Locate the cell with the specified text and output its (x, y) center coordinate. 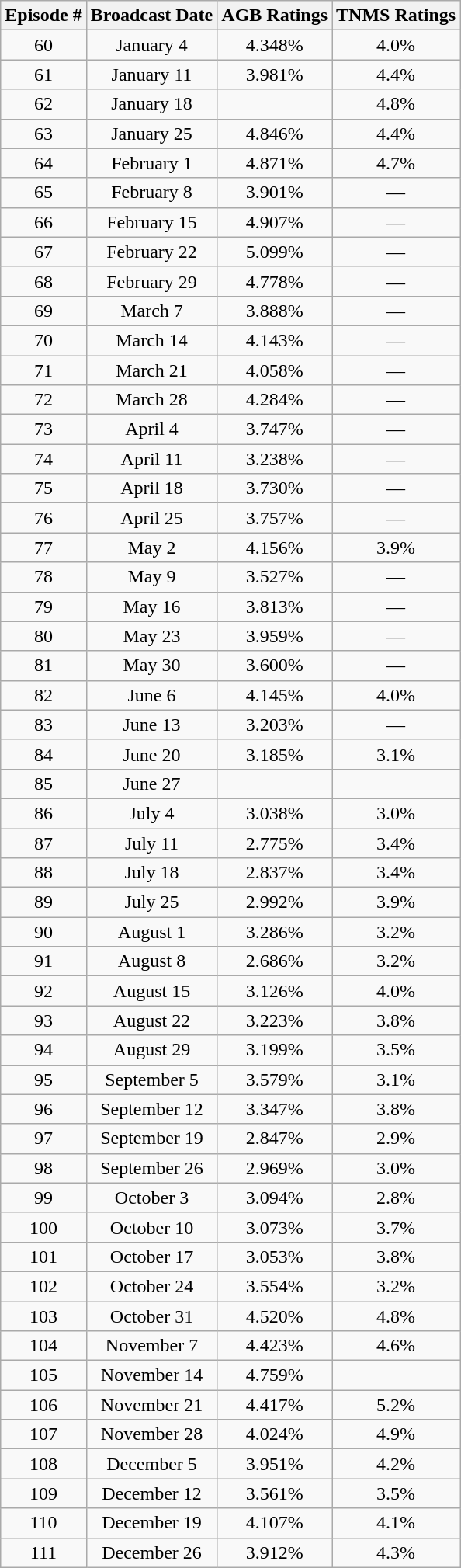
March 21 (152, 370)
102 (43, 1286)
3.286% (275, 932)
4.520% (275, 1316)
November 14 (152, 1375)
93 (43, 1020)
December 12 (152, 1493)
3.912% (275, 1552)
109 (43, 1493)
3.223% (275, 1020)
4.417% (275, 1405)
75 (43, 488)
4.145% (275, 695)
June 13 (152, 725)
December 19 (152, 1523)
95 (43, 1080)
September 5 (152, 1080)
August 8 (152, 961)
69 (43, 311)
October 24 (152, 1286)
3.038% (275, 813)
4.871% (275, 163)
3.554% (275, 1286)
2.686% (275, 961)
December 5 (152, 1464)
January 11 (152, 75)
May 30 (152, 666)
4.143% (275, 340)
October 10 (152, 1227)
4.6% (396, 1346)
104 (43, 1346)
3.888% (275, 311)
3.747% (275, 429)
79 (43, 607)
66 (43, 222)
2.775% (275, 843)
4.107% (275, 1523)
April 4 (152, 429)
3.126% (275, 991)
May 16 (152, 607)
72 (43, 400)
4.156% (275, 548)
3.561% (275, 1493)
65 (43, 193)
3.199% (275, 1050)
83 (43, 725)
84 (43, 754)
April 25 (152, 518)
August 15 (152, 991)
July 11 (152, 843)
January 18 (152, 104)
4.759% (275, 1375)
101 (43, 1257)
4.1% (396, 1523)
81 (43, 666)
4.058% (275, 370)
88 (43, 873)
3.094% (275, 1198)
82 (43, 695)
4.2% (396, 1464)
99 (43, 1198)
September 12 (152, 1109)
November 21 (152, 1405)
67 (43, 252)
89 (43, 902)
78 (43, 577)
March 14 (152, 340)
86 (43, 813)
110 (43, 1523)
3.527% (275, 577)
5.2% (396, 1405)
87 (43, 843)
4.9% (396, 1434)
3.600% (275, 666)
3.347% (275, 1109)
July 4 (152, 813)
70 (43, 340)
2.9% (396, 1139)
March 7 (152, 311)
2.837% (275, 873)
April 11 (152, 459)
July 18 (152, 873)
3.238% (275, 459)
3.579% (275, 1080)
November 7 (152, 1346)
3.981% (275, 75)
68 (43, 281)
98 (43, 1168)
76 (43, 518)
106 (43, 1405)
77 (43, 548)
December 26 (152, 1552)
91 (43, 961)
3.7% (396, 1227)
October 31 (152, 1316)
4.7% (396, 163)
Broadcast Date (152, 16)
5.099% (275, 252)
August 1 (152, 932)
96 (43, 1109)
March 28 (152, 400)
3.959% (275, 636)
97 (43, 1139)
80 (43, 636)
February 8 (152, 193)
February 22 (152, 252)
June 27 (152, 784)
94 (43, 1050)
92 (43, 991)
3.053% (275, 1257)
February 1 (152, 163)
111 (43, 1552)
3.203% (275, 725)
May 23 (152, 636)
2.8% (396, 1198)
61 (43, 75)
2.969% (275, 1168)
4.348% (275, 45)
4.778% (275, 281)
107 (43, 1434)
February 15 (152, 222)
3.951% (275, 1464)
2.992% (275, 902)
January 25 (152, 134)
90 (43, 932)
August 22 (152, 1020)
4.284% (275, 400)
3.757% (275, 518)
April 18 (152, 488)
4.3% (396, 1552)
September 19 (152, 1139)
3.185% (275, 754)
63 (43, 134)
4.024% (275, 1434)
January 4 (152, 45)
3.073% (275, 1227)
May 2 (152, 548)
3.813% (275, 607)
74 (43, 459)
73 (43, 429)
64 (43, 163)
108 (43, 1464)
November 28 (152, 1434)
2.847% (275, 1139)
3.730% (275, 488)
105 (43, 1375)
71 (43, 370)
TNMS Ratings (396, 16)
4.907% (275, 222)
June 20 (152, 754)
June 6 (152, 695)
October 17 (152, 1257)
February 29 (152, 281)
60 (43, 45)
May 9 (152, 577)
62 (43, 104)
4.423% (275, 1346)
3.901% (275, 193)
September 26 (152, 1168)
100 (43, 1227)
103 (43, 1316)
Episode # (43, 16)
4.846% (275, 134)
85 (43, 784)
August 29 (152, 1050)
AGB Ratings (275, 16)
July 25 (152, 902)
October 3 (152, 1198)
